Return [x, y] of the center of cell containing provided text 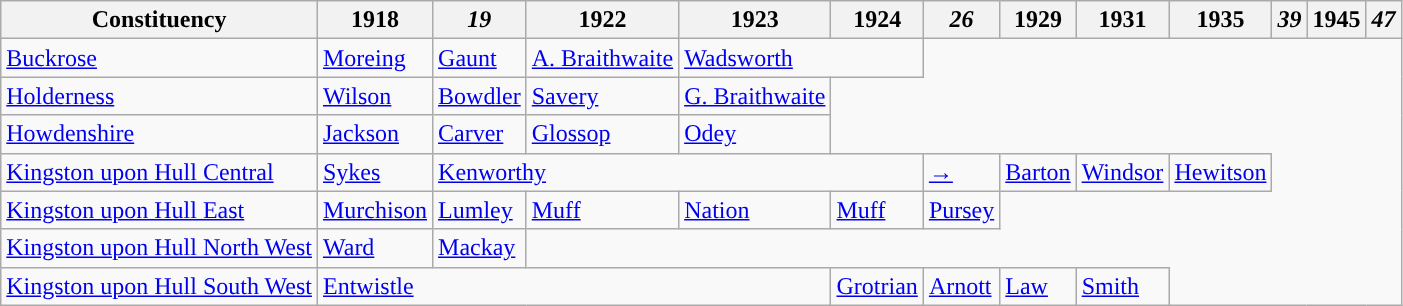
Ward [374, 248]
Nation [755, 210]
Entwistle [574, 286]
G. Braithwaite [755, 96]
Constituency [160, 20]
1924 [877, 20]
Bowdler [480, 96]
Smith [1122, 286]
1929 [1038, 20]
Murchison [374, 210]
Buckrose [160, 58]
Arnott [961, 286]
Kingston upon Hull South West [160, 286]
26 [961, 20]
Mackay [480, 248]
19 [480, 20]
Savery [602, 96]
1935 [1220, 20]
1923 [755, 20]
1931 [1122, 20]
Law [1038, 286]
1918 [374, 20]
Grotrian [877, 286]
Gaunt [480, 58]
Pursey [961, 210]
Kingston upon Hull North West [160, 248]
Wadsworth [802, 58]
Lumley [480, 210]
Barton [1038, 172]
A. Braithwaite [602, 58]
1945 [1336, 20]
47 [1384, 20]
39 [1290, 20]
Moreing [374, 58]
→ [961, 172]
Wilson [374, 96]
Sykes [374, 172]
Holderness [160, 96]
Jackson [374, 134]
Odey [755, 134]
Hewitson [1220, 172]
Kingston upon Hull Central [160, 172]
Windsor [1122, 172]
Glossop [602, 134]
1922 [602, 20]
Carver [480, 134]
Kingston upon Hull East [160, 210]
Howdenshire [160, 134]
Kenworthy [678, 172]
